Output the (x, y) coordinate of the center of the cell containing the given text.  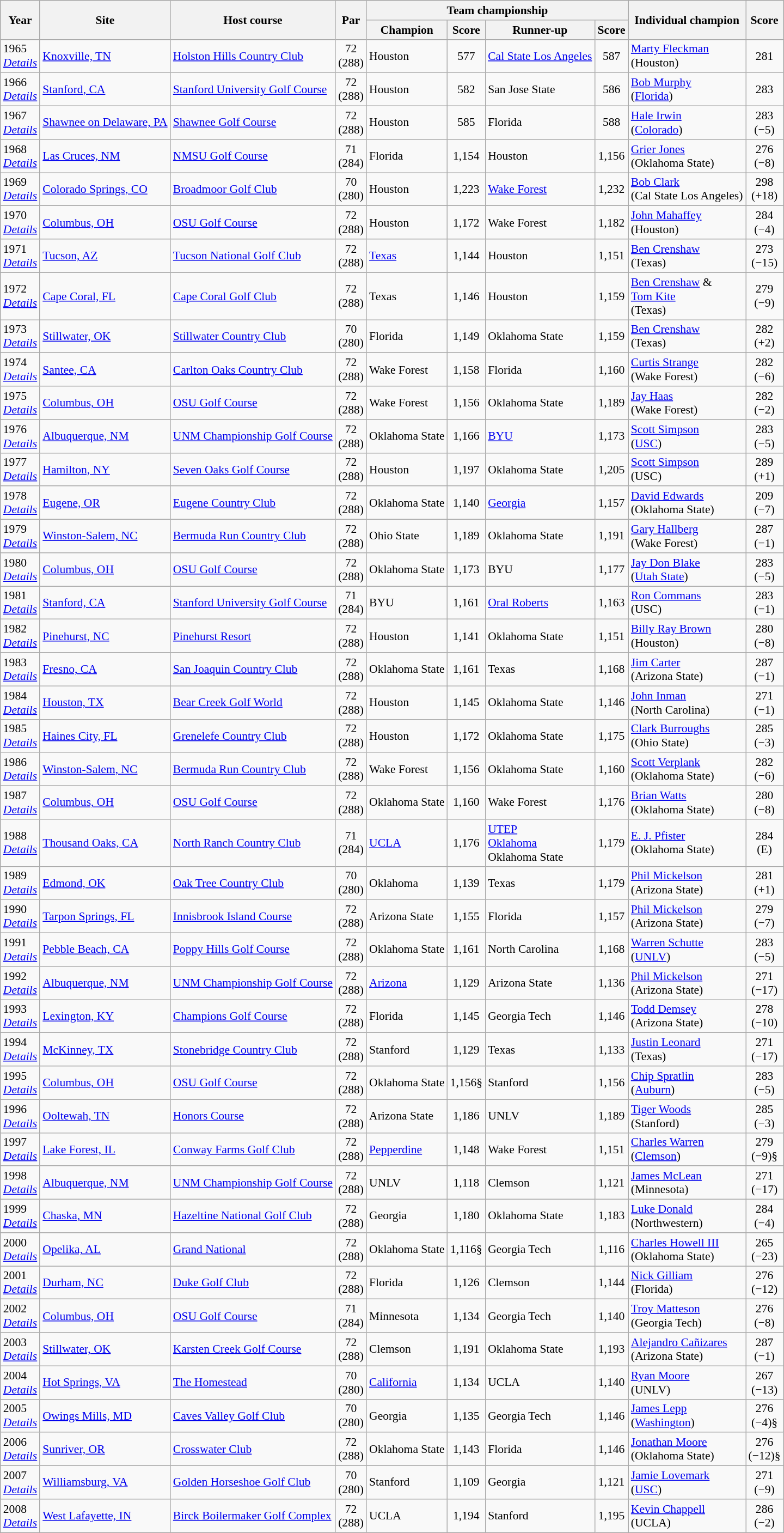
Pinehurst, NC (105, 636)
273(−15) (764, 256)
1,155 (466, 916)
Shawnee on Delaware, PA (105, 123)
Innisbrook Island Course (253, 916)
1990 Details (20, 916)
Jim Carter(Arizona State) (687, 669)
1977 Details (20, 470)
1,193 (611, 1349)
1,148 (466, 1149)
Santee, CA (105, 369)
298(+18) (764, 190)
1988 Details (20, 843)
1987 Details (20, 803)
1985 Details (20, 735)
1979 Details (20, 536)
1993 Details (20, 1017)
278(−10) (764, 1017)
David Edwards(Oklahoma State) (687, 503)
Seven Oaks Golf Course (253, 470)
1,133 (611, 1049)
1965 Details (20, 56)
Duke Golf Club (253, 1282)
Hamilton, NY (105, 470)
1986 Details (20, 769)
Pebble Beach, CA (105, 950)
1,109 (466, 1483)
Colorado Springs, CO (105, 190)
2001 Details (20, 1282)
Poppy Hills Golf Course (253, 950)
1,126 (466, 1282)
289(+1) (764, 470)
Pinehurst Resort (253, 636)
Grand National (253, 1250)
1,154 (466, 156)
1,177 (611, 570)
Chaska, MN (105, 1216)
271(−9) (764, 1483)
Owings Mills, MD (105, 1415)
Tucson National Golf Club (253, 256)
279(−9) (764, 296)
1,149 (466, 337)
Honors Course (253, 1116)
Holston Hills Country Club (253, 56)
1975 Details (20, 403)
Stillwater Country Club (253, 337)
1967 Details (20, 123)
209(−7) (764, 503)
Grier Jones(Oklahoma State) (687, 156)
Tucson, AZ (105, 256)
1,175 (611, 735)
Clark Burroughs(Ohio State) (687, 735)
577 (466, 56)
1992 Details (20, 983)
1,186 (466, 1116)
Bob Murphy(Florida) (687, 89)
1973 Details (20, 337)
279(−7) (764, 916)
1983 Details (20, 669)
Lake Forest, IL (105, 1149)
2002 Details (20, 1316)
588 (611, 123)
Alejandro Cañizares(Arizona State) (687, 1349)
1,136 (611, 983)
1995 Details (20, 1083)
1991 Details (20, 950)
2006 Details (20, 1449)
Arizona (407, 983)
Tarpon Springs, FL (105, 916)
284(E) (764, 843)
1968 Details (20, 156)
1982 Details (20, 636)
1,116 (611, 1250)
1,194 (466, 1516)
267(−13) (764, 1383)
Pepperdine (407, 1149)
1971 Details (20, 256)
Ooltewah, TN (105, 1116)
Stonebridge Country Club (253, 1049)
San Jose State (540, 89)
Crosswater Club (253, 1449)
Karsten Creek Golf Course (253, 1349)
1981 Details (20, 603)
2007 Details (20, 1483)
Ron Commans(USC) (687, 603)
582 (466, 89)
Lexington, KY (105, 1017)
283(−1) (764, 603)
Charles Warren(Clemson) (687, 1149)
1,205 (611, 470)
1969 Details (20, 190)
Jay Don Blake(Utah State) (687, 570)
1,158 (466, 369)
1978 Details (20, 503)
Bob Clark(Cal State Los Angeles) (687, 190)
North Carolina (540, 950)
1980 Details (20, 570)
1970 Details (20, 222)
Grenelefe Country Club (253, 735)
Kevin Chappell(UCLA) (687, 1516)
UTEPOklahomaOklahoma State (540, 843)
James McLean(Minnesota) (687, 1183)
E. J. Pfister(Oklahoma State) (687, 843)
279(−9)§ (764, 1149)
Shawnee Golf Course (253, 123)
281(+1) (764, 883)
1,141 (466, 636)
Host course (253, 20)
1,118 (466, 1183)
Marty Fleckman(Houston) (687, 56)
1,116§ (466, 1250)
Eugene, OR (105, 503)
Thousand Oaks, CA (105, 843)
1,180 (466, 1216)
Cal State Los Angeles (540, 56)
Curtis Strange(Wake Forest) (687, 369)
Cape Coral, FL (105, 296)
1997 Details (20, 1149)
276(−12)§ (764, 1449)
California (407, 1383)
Broadmoor Golf Club (253, 190)
Fresno, CA (105, 669)
1,182 (611, 222)
Las Cruces, NM (105, 156)
587 (611, 56)
Oral Roberts (540, 603)
Warren Schutte(UNLV) (687, 950)
Minnesota (407, 1316)
Caves Valley Golf Club (253, 1415)
286(−2) (764, 1516)
Individual champion (687, 20)
2004 Details (20, 1383)
NMSU Golf Course (253, 156)
James Lepp(Washington) (687, 1415)
1972 Details (20, 296)
Carlton Oaks Country Club (253, 369)
Birck Boilermaker Golf Complex (253, 1516)
1,166 (466, 436)
Edmond, OK (105, 883)
San Joaquin Country Club (253, 669)
282(−2) (764, 403)
Bear Creek Golf World (253, 703)
Conway Farms Golf Club (253, 1149)
2003 Details (20, 1349)
Hot Springs, VA (105, 1383)
The Homestead (253, 1383)
Eugene Country Club (253, 503)
1,195 (611, 1516)
Hale Irwin(Colorado) (687, 123)
276(−4)§ (764, 1415)
1996 Details (20, 1116)
Gary Hallberg(Wake Forest) (687, 536)
Justin Leonard(Texas) (687, 1049)
271(−1) (764, 703)
Todd Demsey(Arizona State) (687, 1017)
Site (105, 20)
Jay Haas(Wake Forest) (687, 403)
North Ranch Country Club (253, 843)
Champion (407, 30)
McKinney, TX (105, 1049)
1,232 (611, 190)
Chip Spratlin(Auburn) (687, 1083)
Williamsburg, VA (105, 1483)
Team championship (498, 10)
Jamie Lovemark(USC) (687, 1483)
Ryan Moore(UNLV) (687, 1383)
Golden Horseshoe Golf Club (253, 1483)
Year (20, 20)
Knoxville, TN (105, 56)
585 (466, 123)
Oak Tree Country Club (253, 883)
Haines City, FL (105, 735)
Scott Verplank(Oklahoma State) (687, 769)
Luke Donald(Northwestern) (687, 1216)
1984 Details (20, 703)
2005 Details (20, 1415)
265(−23) (764, 1250)
1,163 (611, 603)
Runner-up (540, 30)
1966 Details (20, 89)
Durham, NC (105, 1282)
Charles Howell III(Oklahoma State) (687, 1250)
Jonathan Moore(Oklahoma State) (687, 1449)
Oklahoma (407, 883)
2000 Details (20, 1250)
1974 Details (20, 369)
1,139 (466, 883)
Brian Watts(Oklahoma State) (687, 803)
1,156§ (466, 1083)
282(+2) (764, 337)
276(−12) (764, 1282)
1998 Details (20, 1183)
Ben Crenshaw &Tom Kite(Texas) (687, 296)
West Lafayette, IN (105, 1516)
Cape Coral Golf Club (253, 296)
Hazeltine National Golf Club (253, 1216)
Troy Matteson(Georgia Tech) (687, 1316)
1989 Details (20, 883)
Opelika, AL (105, 1250)
1,135 (466, 1415)
1976 Details (20, 436)
Billy Ray Brown(Houston) (687, 636)
John Mahaffey(Houston) (687, 222)
1994 Details (20, 1049)
586 (611, 89)
Tiger Woods(Stanford) (687, 1116)
Ohio State (407, 536)
283 (764, 89)
Nick Gilliam(Florida) (687, 1282)
Houston, TX (105, 703)
1,183 (611, 1216)
John Inman(North Carolina) (687, 703)
Sunriver, OR (105, 1449)
1999 Details (20, 1216)
1,223 (466, 190)
Champions Golf Course (253, 1017)
1,143 (466, 1449)
Par (351, 20)
2008 Details (20, 1516)
281 (764, 56)
1,197 (466, 470)
